Locate the cell with the specified text and output its [x, y] center coordinate. 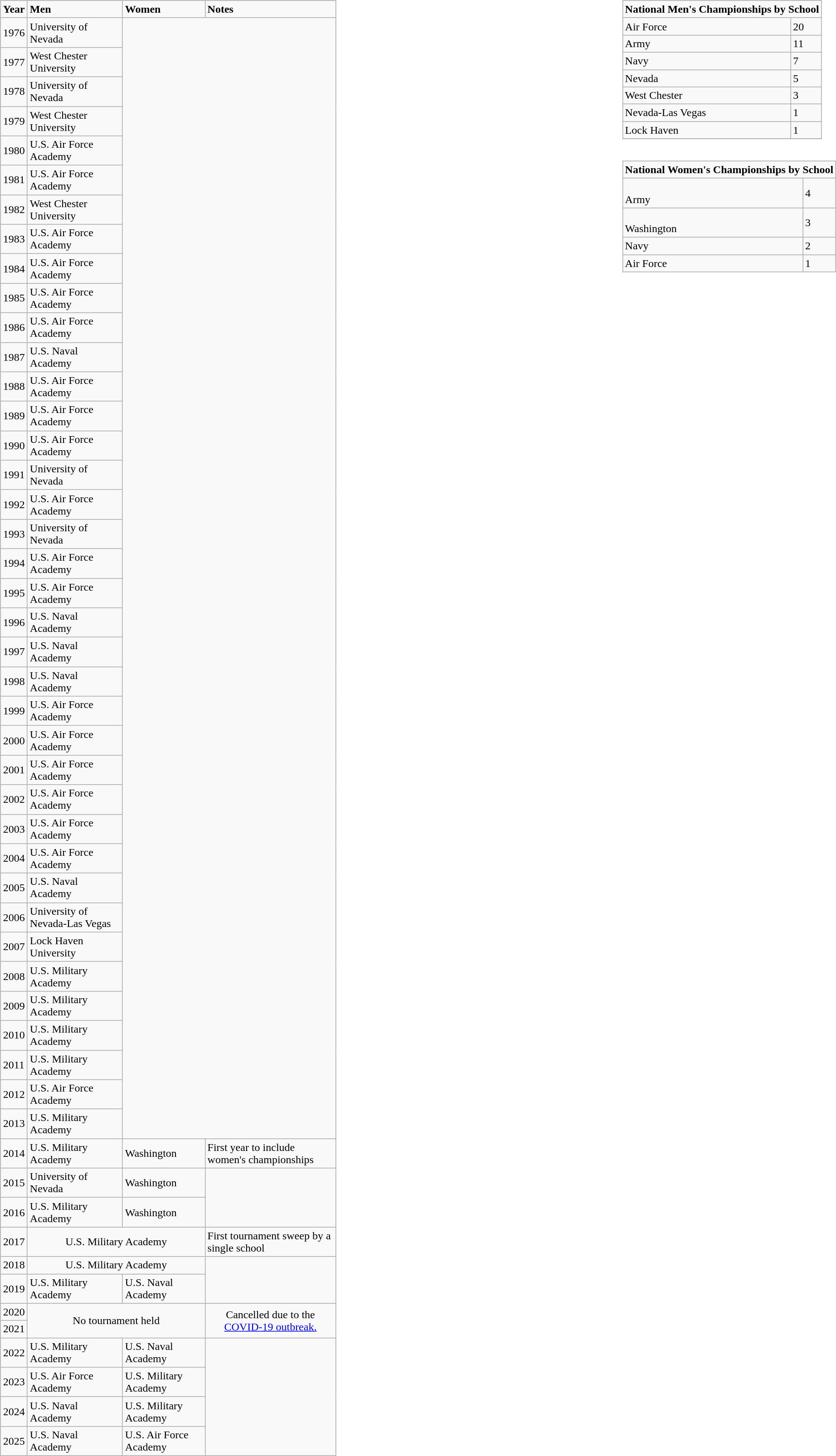
1985 [14, 298]
2014 [14, 1153]
1983 [14, 239]
2004 [14, 859]
1994 [14, 563]
1998 [14, 682]
2005 [14, 888]
2 [820, 246]
2013 [14, 1124]
5 [806, 78]
2017 [14, 1242]
1980 [14, 150]
2021 [14, 1329]
1987 [14, 357]
4 [820, 193]
1988 [14, 386]
Women [164, 9]
2010 [14, 1035]
1996 [14, 623]
1979 [14, 121]
1995 [14, 593]
2011 [14, 1064]
First tournament sweep by a single school [270, 1242]
2003 [14, 829]
7 [806, 61]
1977 [14, 62]
2015 [14, 1183]
National Women's Championships by School [729, 170]
Cancelled due to the COVID-19 outbreak. [270, 1320]
National Men's Championships by School [722, 9]
University of Nevada-Las Vegas [75, 917]
1984 [14, 268]
2012 [14, 1094]
1990 [14, 445]
2008 [14, 976]
2016 [14, 1212]
1991 [14, 475]
1981 [14, 180]
Lock Haven [706, 130]
2020 [14, 1312]
1986 [14, 327]
Year [14, 9]
1997 [14, 652]
2000 [14, 741]
1992 [14, 504]
2002 [14, 800]
2018 [14, 1265]
First year to include women's championships [270, 1153]
1976 [14, 33]
1989 [14, 416]
1978 [14, 92]
Notes [270, 9]
1993 [14, 534]
20 [806, 26]
Nevada-Las Vegas [706, 113]
2024 [14, 1412]
Lock Haven University [75, 946]
2025 [14, 1441]
1982 [14, 209]
West Chester [706, 96]
No tournament held [116, 1320]
2001 [14, 770]
2019 [14, 1288]
2022 [14, 1353]
11 [806, 44]
1999 [14, 711]
2009 [14, 1005]
2007 [14, 946]
2006 [14, 917]
Men [75, 9]
2023 [14, 1382]
Nevada [706, 78]
